Capture the cell that displays the provided text and extract its [x, y] central coordinate. 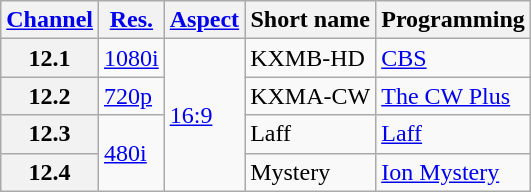
1080i [132, 58]
12.4 [50, 172]
Channel [50, 20]
Ion Mystery [454, 172]
Aspect [204, 20]
Programming [454, 20]
CBS [454, 58]
Res. [132, 20]
KXMB-HD [310, 58]
Short name [310, 20]
12.1 [50, 58]
480i [132, 153]
12.3 [50, 134]
The CW Plus [454, 96]
KXMA-CW [310, 96]
Mystery [310, 172]
12.2 [50, 96]
720p [132, 96]
16:9 [204, 115]
